From the cell containing the given text, extract its center point as [x, y] coordinate. 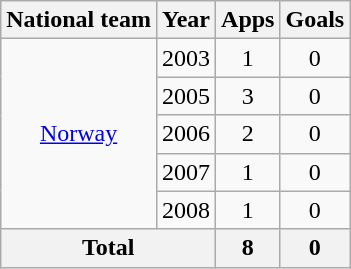
2005 [186, 96]
2 [248, 134]
8 [248, 248]
Year [186, 20]
3 [248, 96]
Goals [315, 20]
2006 [186, 134]
National team [79, 20]
Total [108, 248]
2003 [186, 58]
Norway [79, 134]
2007 [186, 172]
Apps [248, 20]
2008 [186, 210]
